For the text-containing cell, return its midpoint in [x, y] coordinate format. 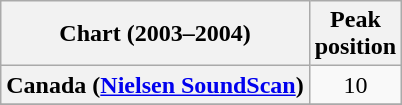
Chart (2003–2004) [155, 34]
Peakposition [355, 34]
10 [355, 85]
Canada (Nielsen SoundScan) [155, 85]
